Determine the (x, y) coordinate at the center of the cell enclosing the given text.  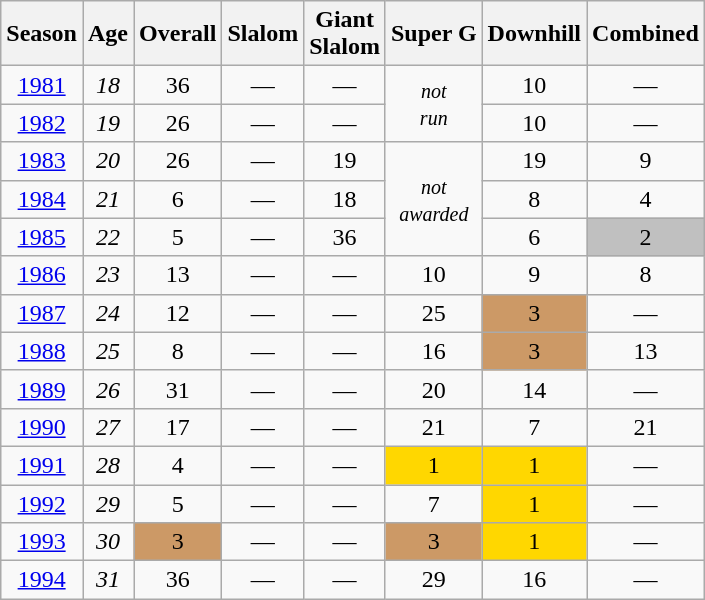
2 (646, 237)
1981 (42, 85)
24 (108, 313)
22 (108, 237)
GiantSlalom (345, 34)
Combined (646, 34)
1982 (42, 123)
1985 (42, 237)
Slalom (263, 34)
notrun (434, 104)
30 (108, 542)
1993 (42, 542)
23 (108, 275)
1992 (42, 503)
12 (178, 313)
1983 (42, 161)
Super G (434, 34)
17 (178, 427)
1986 (42, 275)
Age (108, 34)
1991 (42, 465)
1989 (42, 389)
1987 (42, 313)
notawarded (434, 199)
14 (534, 389)
Season (42, 34)
1994 (42, 580)
Overall (178, 34)
1988 (42, 351)
1990 (42, 427)
27 (108, 427)
1984 (42, 199)
Downhill (534, 34)
28 (108, 465)
